Capture the cell that displays the provided text and extract its (X, Y) central coordinate. 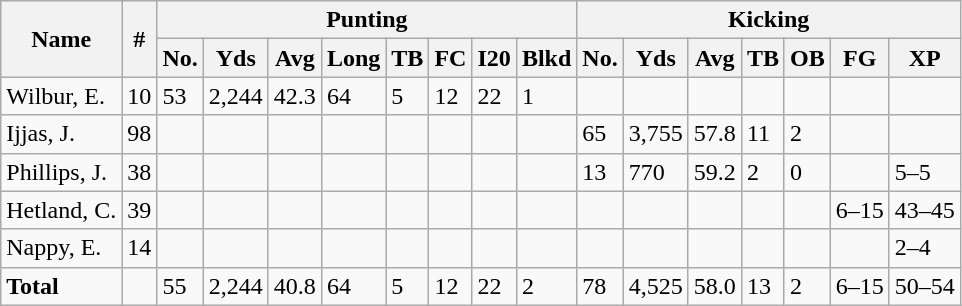
XP (924, 58)
Blkd (546, 58)
53 (180, 96)
1 (546, 96)
770 (656, 172)
11 (762, 134)
4,525 (656, 286)
78 (600, 286)
50–54 (924, 286)
Wilbur, E. (62, 96)
40.8 (294, 286)
Total (62, 286)
38 (140, 172)
57.8 (714, 134)
39 (140, 210)
5–5 (924, 172)
OB (807, 58)
10 (140, 96)
58.0 (714, 286)
59.2 (714, 172)
0 (807, 172)
Punting (367, 20)
14 (140, 248)
42.3 (294, 96)
98 (140, 134)
# (140, 39)
Nappy, E. (62, 248)
55 (180, 286)
Phillips, J. (62, 172)
Hetland, C. (62, 210)
2–4 (924, 248)
Name (62, 39)
I20 (494, 58)
FG (860, 58)
43–45 (924, 210)
Kicking (768, 20)
Long (353, 58)
3,755 (656, 134)
65 (600, 134)
Ijjas, J. (62, 134)
FC (450, 58)
